Identify which cell holds the provided text, then report its (x, y) central coordinate. 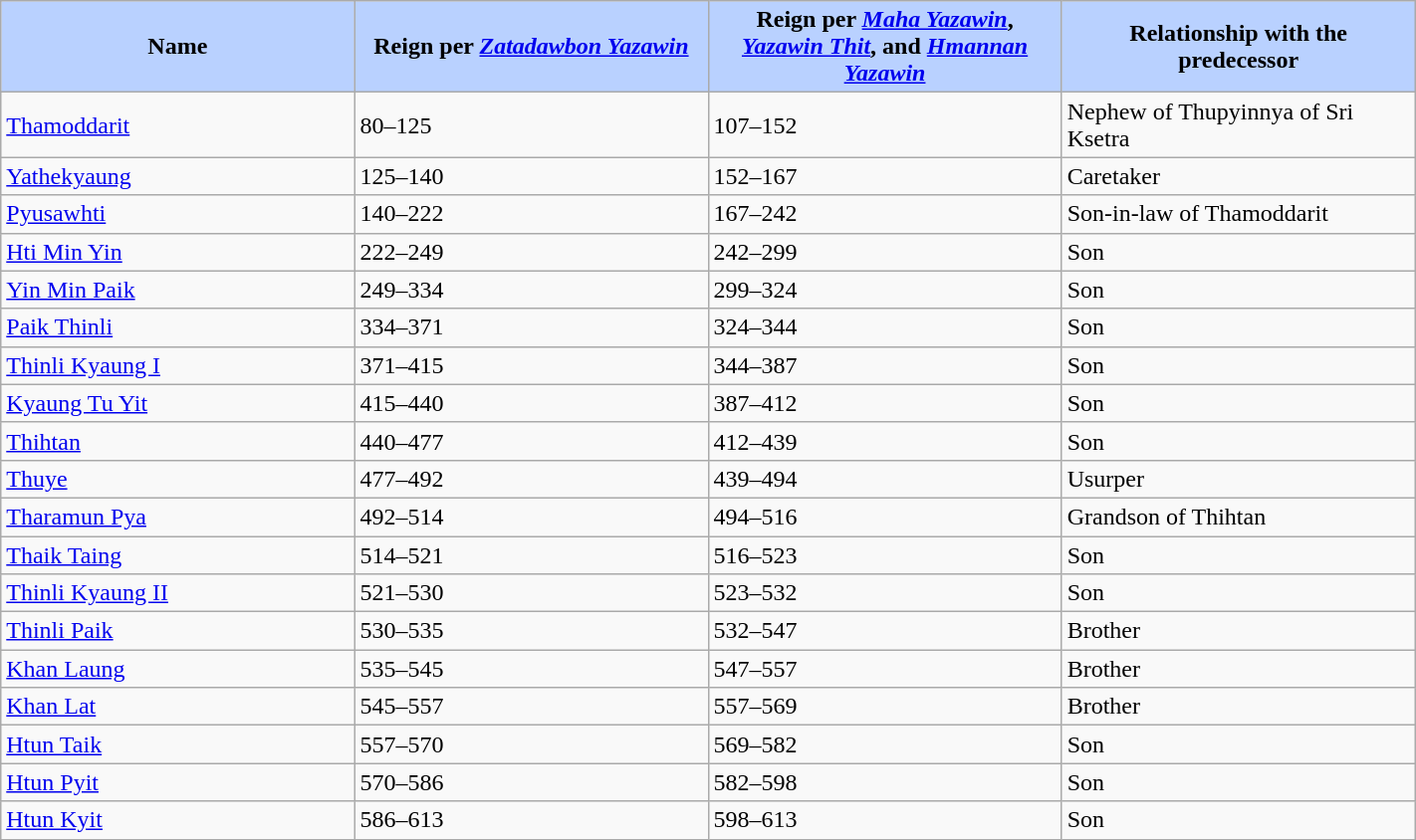
557–570 (532, 744)
Paik Thinli (177, 327)
Kyaung Tu Yit (177, 403)
Htun Kyit (177, 820)
152–167 (884, 176)
Yathekyaung (177, 176)
412–439 (884, 441)
107–152 (884, 125)
535–545 (532, 669)
439–494 (884, 479)
Son-in-law of Thamoddarit (1239, 214)
Thaik Taing (177, 554)
Thinli Kyaung I (177, 365)
Thamoddarit (177, 125)
521–530 (532, 593)
494–516 (884, 517)
582–598 (884, 782)
140–222 (532, 214)
545–557 (532, 707)
222–249 (532, 252)
Pyusawhti (177, 214)
344–387 (884, 365)
Thinli Paik (177, 631)
Thuye (177, 479)
415–440 (532, 403)
Htun Taik (177, 744)
242–299 (884, 252)
Reign per Zatadawbon Yazawin (532, 47)
557–569 (884, 707)
Relationship with the predecessor (1239, 47)
Thihtan (177, 441)
514–521 (532, 554)
334–371 (532, 327)
547–557 (884, 669)
299–324 (884, 290)
530–535 (532, 631)
Khan Lat (177, 707)
492–514 (532, 517)
Nephew of Thupyinnya of Sri Ksetra (1239, 125)
Caretaker (1239, 176)
Hti Min Yin (177, 252)
Khan Laung (177, 669)
Thinli Kyaung II (177, 593)
598–613 (884, 820)
523–532 (884, 593)
Reign per Maha Yazawin, Yazawin Thit, and Hmannan Yazawin (884, 47)
Yin Min Paik (177, 290)
477–492 (532, 479)
387–412 (884, 403)
125–140 (532, 176)
Htun Pyit (177, 782)
324–344 (884, 327)
Usurper (1239, 479)
569–582 (884, 744)
440–477 (532, 441)
Name (177, 47)
80–125 (532, 125)
Tharamun Pya (177, 517)
167–242 (884, 214)
371–415 (532, 365)
586–613 (532, 820)
249–334 (532, 290)
570–586 (532, 782)
532–547 (884, 631)
516–523 (884, 554)
Grandson of Thihtan (1239, 517)
